Determine the (x, y) coordinate at the center of the cell enclosing the given text.  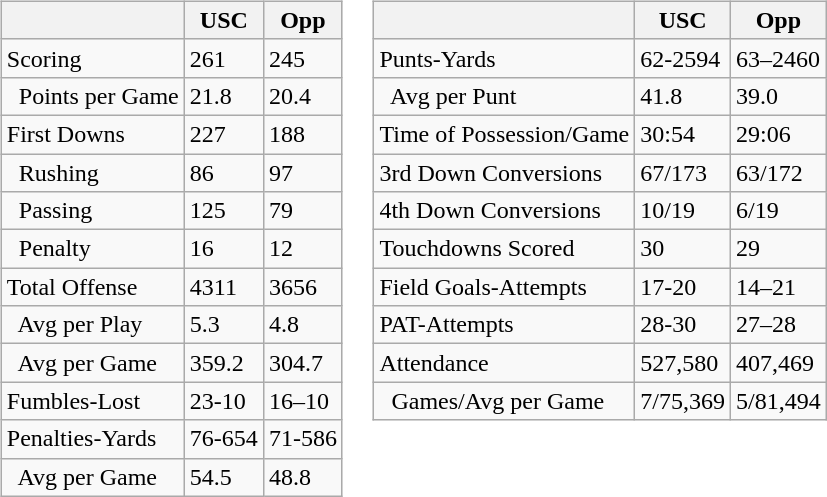
20.4 (302, 96)
30 (683, 249)
12 (302, 249)
10/19 (683, 211)
79 (302, 211)
63–2460 (779, 58)
3656 (302, 287)
67/173 (683, 173)
Field Goals-Attempts (504, 287)
16–10 (302, 401)
41.8 (683, 96)
Avg per Play (92, 325)
28-30 (683, 325)
4th Down Conversions (504, 211)
62-2594 (683, 58)
54.5 (224, 477)
29 (779, 249)
Rushing (92, 173)
4.8 (302, 325)
Time of Possession/Game (504, 134)
Total Offense (92, 287)
Points per Game (92, 96)
407,469 (779, 363)
30:54 (683, 134)
16 (224, 249)
3rd Down Conversions (504, 173)
23-10 (224, 401)
First Downs (92, 134)
Punts-Yards (504, 58)
125 (224, 211)
Games/Avg per Game (504, 401)
21.8 (224, 96)
5/81,494 (779, 401)
Fumbles-Lost (92, 401)
527,580 (683, 363)
245 (302, 58)
Scoring (92, 58)
71-586 (302, 439)
PAT-Attempts (504, 325)
Attendance (504, 363)
227 (224, 134)
97 (302, 173)
4311 (224, 287)
304.7 (302, 363)
Passing (92, 211)
39.0 (779, 96)
48.8 (302, 477)
261 (224, 58)
7/75,369 (683, 401)
5.3 (224, 325)
86 (224, 173)
Penalties-Yards (92, 439)
359.2 (224, 363)
188 (302, 134)
29:06 (779, 134)
Touchdowns Scored (504, 249)
Avg per Punt (504, 96)
14–21 (779, 287)
63/172 (779, 173)
76-654 (224, 439)
27–28 (779, 325)
Penalty (92, 249)
17-20 (683, 287)
6/19 (779, 211)
